Search for the cell housing the specified text and yield its (X, Y) center coordinate. 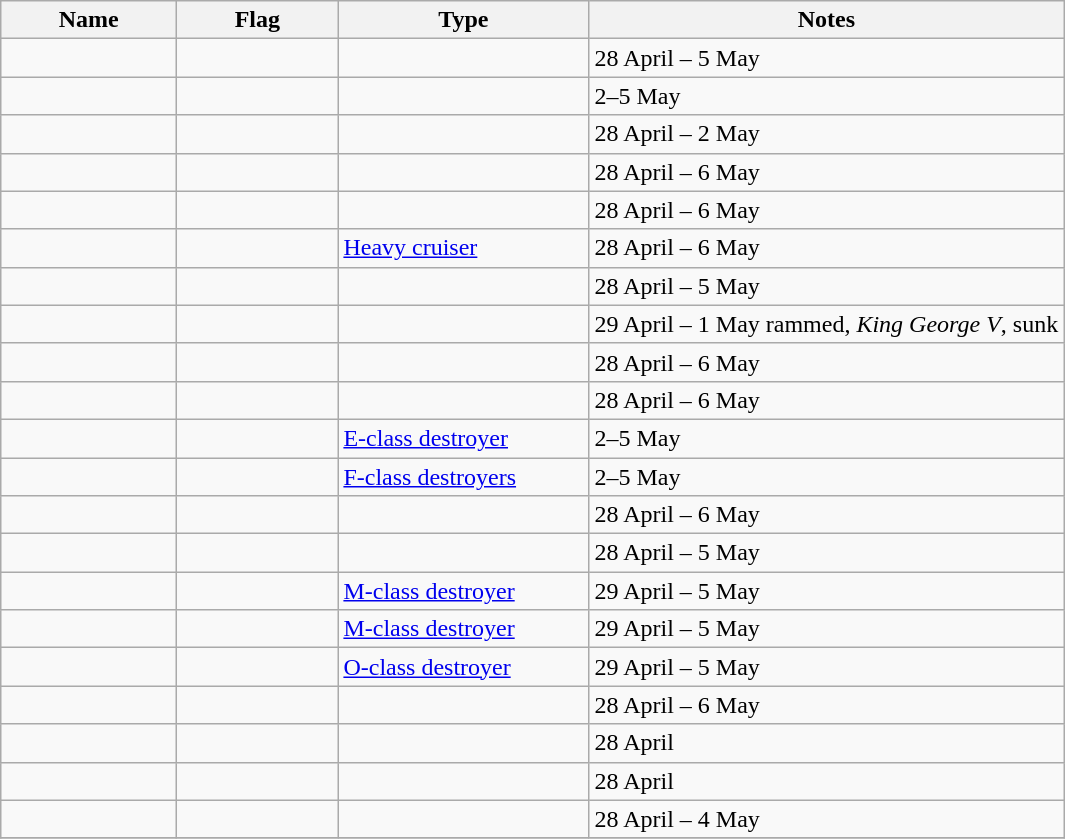
Notes (826, 20)
Type (464, 20)
O-class destroyer (464, 667)
Name (89, 20)
F-class destroyers (464, 477)
E-class destroyer (464, 438)
Flag (258, 20)
28 April – 2 May (826, 134)
29 April – 1 May rammed, King George V, sunk (826, 324)
28 April – 4 May (826, 819)
Heavy cruiser (464, 248)
